Determine the [x, y] coordinate at the center of the cell enclosing the given text.  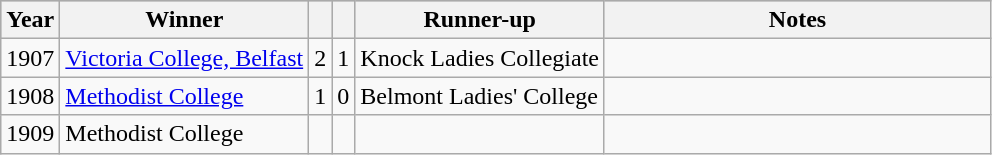
Year [30, 20]
Notes [797, 20]
1907 [30, 58]
1908 [30, 96]
Belmont Ladies' College [480, 96]
1909 [30, 134]
Winner [184, 20]
Knock Ladies Collegiate [480, 58]
0 [344, 96]
Victoria College, Belfast [184, 58]
Runner-up [480, 20]
2 [320, 58]
